Pinpoint the cell where the given text exists, returning its [X, Y] midpoint coordinate. 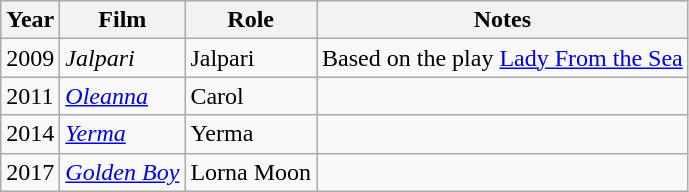
Oleanna [122, 96]
2009 [30, 58]
Carol [251, 96]
Golden Boy [122, 172]
2011 [30, 96]
2017 [30, 172]
Film [122, 20]
Notes [503, 20]
2014 [30, 134]
Lorna Moon [251, 172]
Year [30, 20]
Role [251, 20]
Based on the play Lady From the Sea [503, 58]
